Find where the given text appears and provide that cell's center as (X, Y) coordinate. 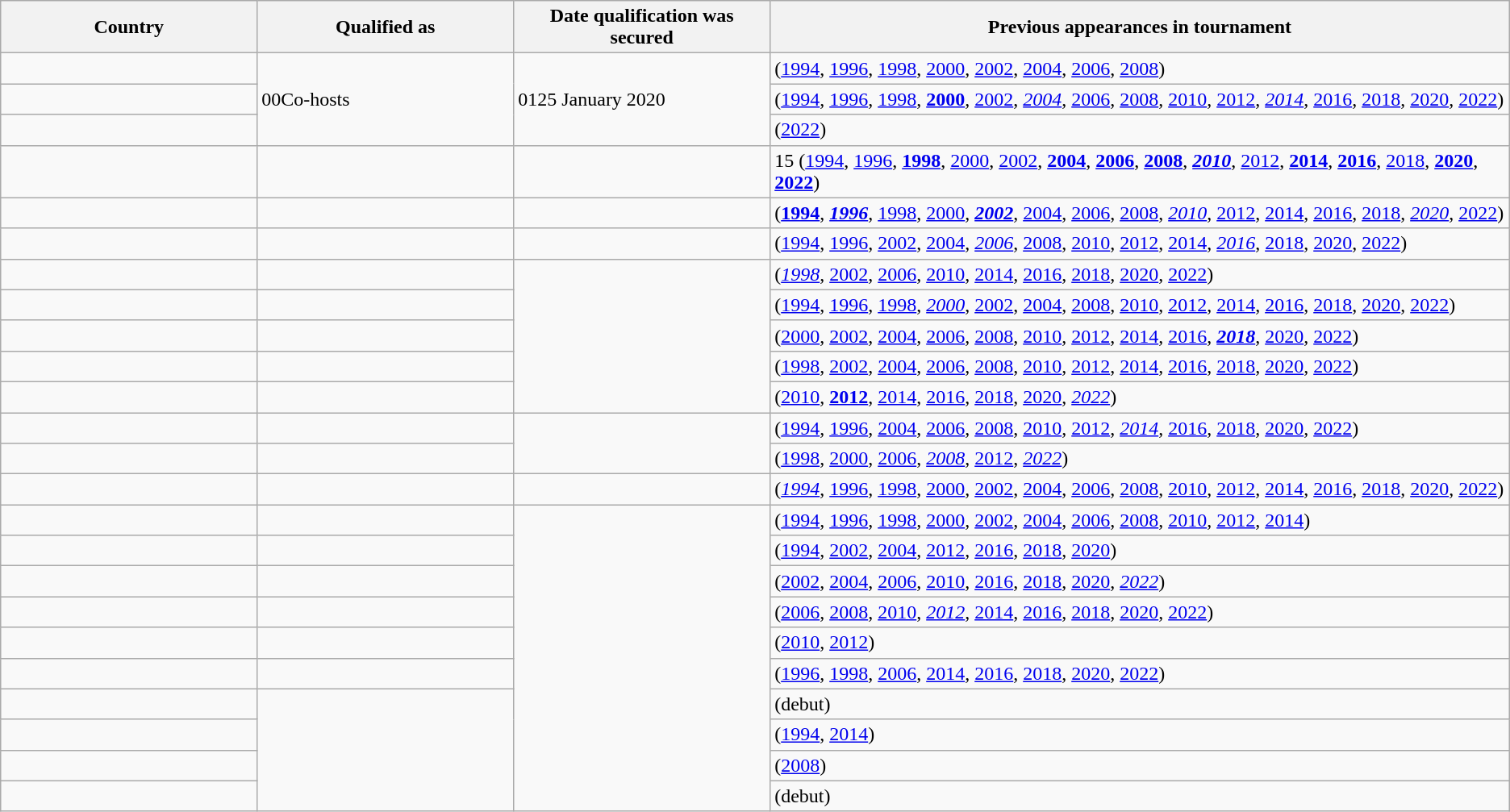
(2010, 2012, 2014, 2016, 2018, 2020, 2022) (1141, 397)
15 (1994, 1996, 1998, 2000, 2002, 2004, 2006, 2008, 2010, 2012, 2014, 2016, 2018, 2020, 2022) (1141, 171)
(1996, 1998, 2006, 2014, 2016, 2018, 2020, 2022) (1141, 673)
Date qualification was secured (642, 27)
(2008) (1141, 765)
(1994, 1996, 2002, 2004, 2006, 2008, 2010, 2012, 2014, 2016, 2018, 2020, 2022) (1141, 244)
(2002, 2004, 2006, 2010, 2016, 2018, 2020, 2022) (1141, 581)
(1994, 1996, 1998, 2000, 2002, 2004, 2008, 2010, 2012, 2014, 2016, 2018, 2020, 2022) (1141, 305)
(1998, 2002, 2004, 2006, 2008, 2010, 2012, 2014, 2016, 2018, 2020, 2022) (1141, 366)
Previous appearances in tournament (1141, 27)
(2010, 2012) (1141, 643)
Country (129, 27)
(1994, 2014) (1141, 735)
00Co-hosts (386, 99)
(1994, 2002, 2004, 2012, 2016, 2018, 2020) (1141, 551)
Qualified as (386, 27)
(2000, 2002, 2004, 2006, 2008, 2010, 2012, 2014, 2016, 2018, 2020, 2022) (1141, 335)
(1998, 2002, 2006, 2010, 2014, 2016, 2018, 2020, 2022) (1141, 274)
(1994, 1996, 1998, 2000, 2002, 2004, 2006, 2008) (1141, 69)
0125 January 2020 (642, 99)
(2006, 2008, 2010, 2012, 2014, 2016, 2018, 2020, 2022) (1141, 612)
(1994, 1996, 2004, 2006, 2008, 2010, 2012, 2014, 2016, 2018, 2020, 2022) (1141, 428)
(2022) (1141, 130)
(1998, 2000, 2006, 2008, 2012, 2022) (1141, 459)
(1994, 1996, 1998, 2000, 2002, 2004, 2006, 2008, 2010, 2012, 2014) (1141, 520)
